Determine the [X, Y] coordinate at the center of the cell enclosing the given text.  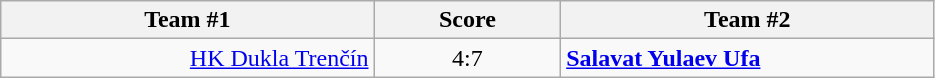
HK Dukla Trenčín [188, 58]
Team #2 [748, 20]
Team #1 [188, 20]
Salavat Yulaev Ufa [748, 58]
Score [468, 20]
4:7 [468, 58]
